Extract the (X, Y) coordinate from the center of the cell holding the provided text.  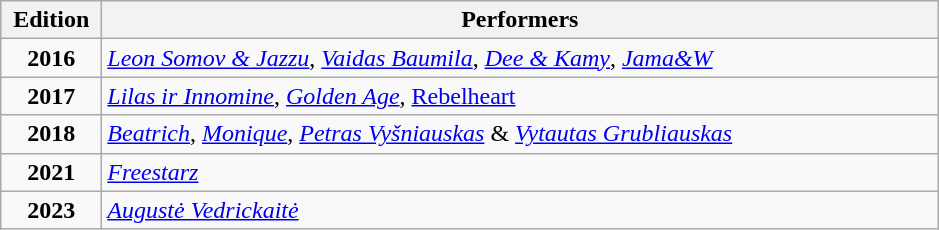
2016 (52, 58)
Augustė Vedrickaitė (520, 210)
2023 (52, 210)
2021 (52, 172)
2018 (52, 134)
Edition (52, 20)
Leon Somov & Jazzu, Vaidas Baumila, Dee & Kamy, Jama&W (520, 58)
Performers (520, 20)
Lilas ir Innomine, Golden Age, Rebelheart (520, 96)
2017 (52, 96)
Freestarz (520, 172)
Beatrich, Monique, Petras Vyšniauskas & Vytautas Grubliauskas (520, 134)
